Provide the (X, Y) coordinate of the cell's center where the given text is located.  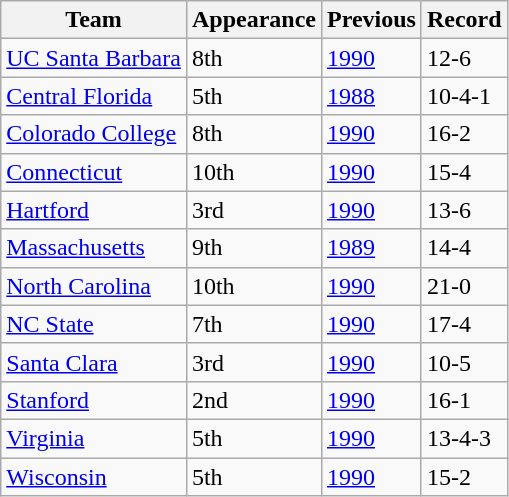
Connecticut (94, 172)
Massachusetts (94, 248)
Team (94, 20)
Stanford (94, 400)
1988 (371, 96)
15-4 (464, 172)
NC State (94, 324)
Hartford (94, 210)
16-2 (464, 134)
10-4-1 (464, 96)
1989 (371, 248)
Record (464, 20)
9th (254, 248)
Appearance (254, 20)
Central Florida (94, 96)
2nd (254, 400)
12-6 (464, 58)
13-6 (464, 210)
Santa Clara (94, 362)
7th (254, 324)
13-4-3 (464, 438)
Wisconsin (94, 477)
North Carolina (94, 286)
UC Santa Barbara (94, 58)
Colorado College (94, 134)
14-4 (464, 248)
16-1 (464, 400)
Virginia (94, 438)
21-0 (464, 286)
Previous (371, 20)
15-2 (464, 477)
10-5 (464, 362)
17-4 (464, 324)
